Determine the (x, y) coordinate at the center of the cell enclosing the given text.  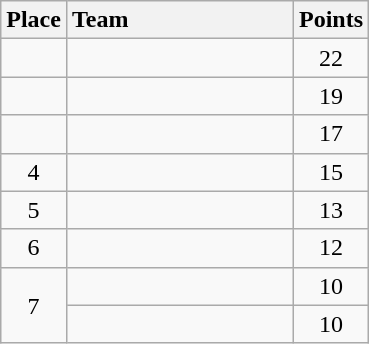
22 (332, 58)
4 (34, 172)
17 (332, 134)
19 (332, 96)
7 (34, 305)
13 (332, 210)
5 (34, 210)
Team (180, 20)
Points (332, 20)
15 (332, 172)
12 (332, 248)
Place (34, 20)
6 (34, 248)
